Search for the cell housing the specified text and yield its [x, y] center coordinate. 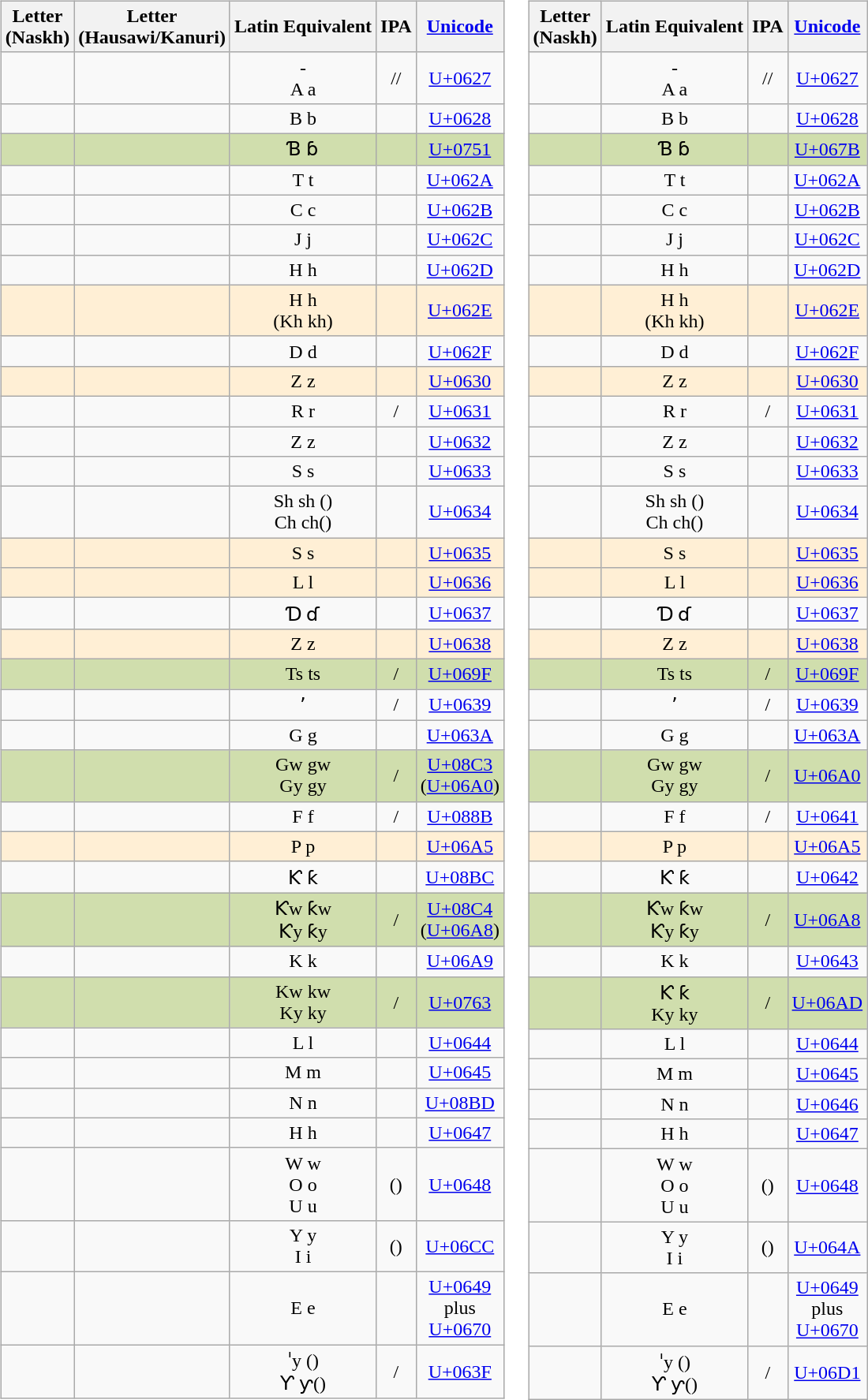
U+06CC [459, 1246]
U+0643 [827, 961]
U+0751 [459, 149]
‌Kw kwKy ky [303, 1002]
U+0641 [827, 816]
U+0642 [827, 877]
U+08BC [459, 877]
U+064A [827, 1248]
U+088B [459, 816]
U+06A8 [827, 920]
Letter(Hausawi/Kanuri) [152, 27]
U+06AD [827, 1003]
U+067B [827, 149]
U+06D1 [827, 1372]
U+0763 [459, 1002]
U+0646 [827, 1104]
U+06A0 [827, 776]
U+06A9 [459, 961]
U+063F [459, 1371]
U+08BD [459, 1103]
U+08C4(U+06A8) [459, 920]
‌Ƙ ƙKy ky [674, 1003]
U+08C3(U+06A0) [459, 776]
